Locate the cell with the specified text and output its [x, y] center coordinate. 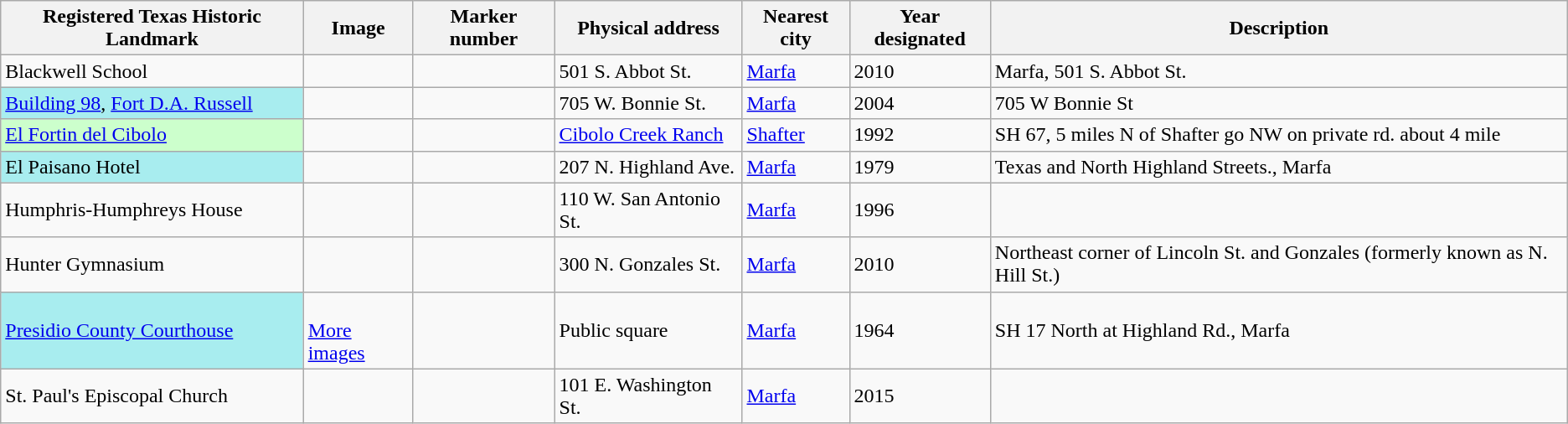
1996 [920, 209]
110 W. San Antonio St. [648, 209]
2004 [920, 103]
Public square [648, 330]
207 N. Highland Ave. [648, 167]
SH 67, 5 miles N of Shafter go NW on private rd. about 4 mile [1278, 135]
2015 [920, 396]
Building 98, Fort D.A. Russell [152, 103]
705 W Bonnie St [1278, 103]
Image [358, 28]
1992 [920, 135]
Presidio County Courthouse [152, 330]
501 S. Abbot St. [648, 71]
Hunter Gymnasium [152, 265]
Physical address [648, 28]
El Fortin del Cibolo [152, 135]
Shafter [796, 135]
101 E. Washington St. [648, 396]
Registered Texas Historic Landmark [152, 28]
Nearest city [796, 28]
705 W. Bonnie St. [648, 103]
Blackwell School [152, 71]
Texas and North Highland Streets., Marfa [1278, 167]
SH 17 North at Highland Rd., Marfa [1278, 330]
1979 [920, 167]
St. Paul's Episcopal Church [152, 396]
El Paisano Hotel [152, 167]
Marker number [484, 28]
More images [358, 330]
Cibolo Creek Ranch [648, 135]
Humphris-Humphreys House [152, 209]
Year designated [920, 28]
300 N. Gonzales St. [648, 265]
1964 [920, 330]
Marfa, 501 S. Abbot St. [1278, 71]
Description [1278, 28]
Northeast corner of Lincoln St. and Gonzales (formerly known as N. Hill St.) [1278, 265]
